Detect which cell encompasses the target text, then output its [x, y] center coordinate. 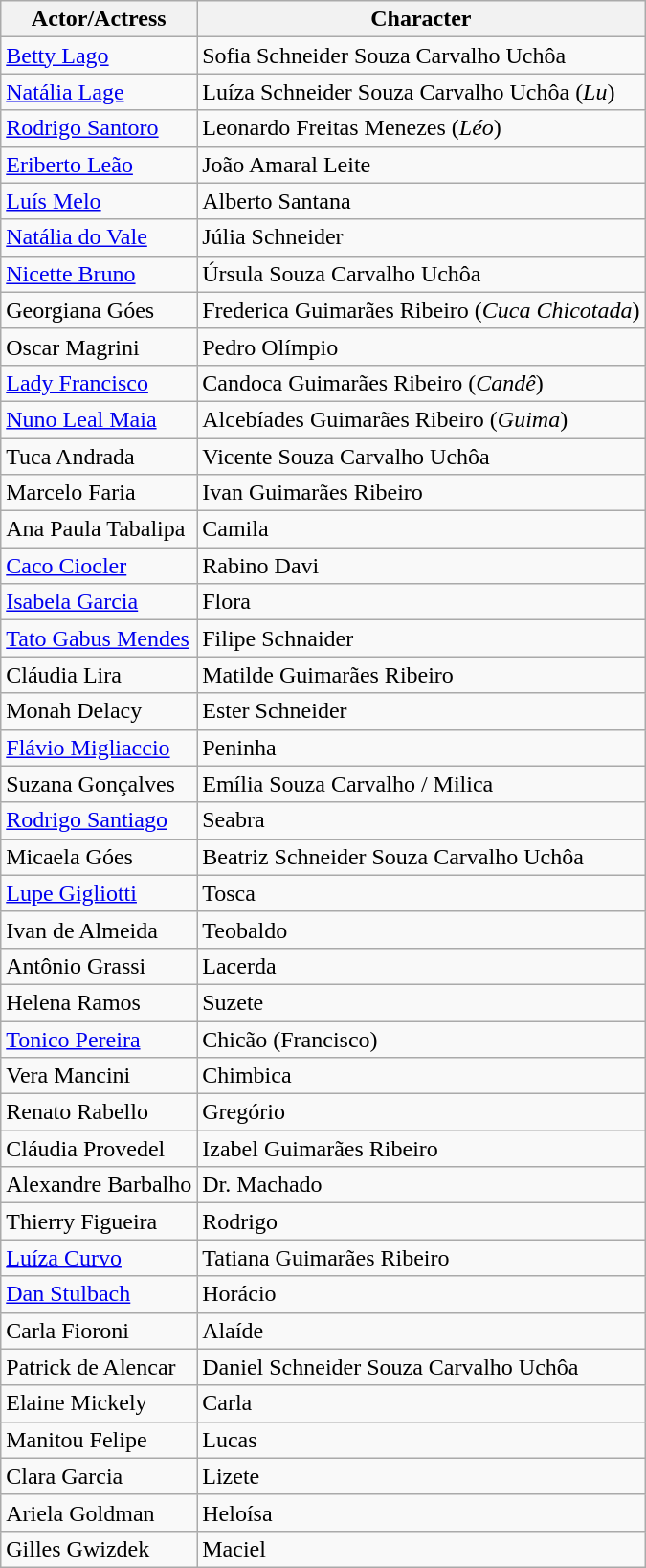
Lupe Gigliotti [100, 893]
Alexandre Barbalho [100, 1185]
Emília Souza Carvalho / Milica [421, 784]
Heloísa [421, 1512]
Candoca Guimarães Ribeiro (Candê) [421, 383]
Alberto Santana [421, 201]
Carla Fioroni [100, 1331]
Ivan de Almeida [100, 930]
Pedro Olímpio [421, 347]
Camila [421, 529]
Manitou Felipe [100, 1440]
Cláudia Provedel [100, 1149]
Ana Paula Tabalipa [100, 529]
Natália Lage [100, 92]
Nicette Bruno [100, 274]
Luís Melo [100, 201]
Patrick de Alencar [100, 1367]
Lizete [421, 1476]
Ester Schneider [421, 711]
Georgiana Góes [100, 310]
Tosca [421, 893]
Gregório [421, 1112]
Tuca Andrada [100, 457]
Maciel [421, 1549]
Júlia Schneider [421, 237]
Úrsula Souza Carvalho Uchôa [421, 274]
Filipe Schnaider [421, 638]
Peninha [421, 748]
Flávio Migliaccio [100, 748]
Daniel Schneider Souza Carvalho Uchôa [421, 1367]
Cláudia Lira [100, 675]
Betty Lago [100, 56]
Tonico Pereira [100, 1039]
Caco Ciocler [100, 566]
Ariela Goldman [100, 1512]
Chicão (Francisco) [421, 1039]
Oscar Magrini [100, 347]
Izabel Guimarães Ribeiro [421, 1149]
Rabino Davi [421, 566]
Ivan Guimarães Ribeiro [421, 493]
Lady Francisco [100, 383]
Suzete [421, 1002]
Helena Ramos [100, 1002]
Tato Gabus Mendes [100, 638]
Horácio [421, 1294]
Gilles Gwizdek [100, 1549]
Elaine Mickely [100, 1403]
Character [421, 19]
Actor/Actress [100, 19]
Leonardo Freitas Menezes (Léo) [421, 128]
Eriberto Leão [100, 165]
Seabra [421, 820]
Frederica Guimarães Ribeiro (Cuca Chicotada) [421, 310]
Monah Delacy [100, 711]
Suzana Gonçalves [100, 784]
Thierry Figueira [100, 1221]
Sofia Schneider Souza Carvalho Uchôa [421, 56]
Tatiana Guimarães Ribeiro [421, 1258]
Chimbica [421, 1076]
Teobaldo [421, 930]
Rodrigo Santiago [100, 820]
Nuno Leal Maia [100, 419]
Antônio Grassi [100, 966]
Luíza Schneider Souza Carvalho Uchôa (Lu) [421, 92]
Rodrigo Santoro [100, 128]
Renato Rabello [100, 1112]
Luíza Curvo [100, 1258]
Matilde Guimarães Ribeiro [421, 675]
Vera Mancini [100, 1076]
Flora [421, 602]
Clara Garcia [100, 1476]
Isabela Garcia [100, 602]
Beatriz Schneider Souza Carvalho Uchôa [421, 857]
Dan Stulbach [100, 1294]
Lucas [421, 1440]
Lacerda [421, 966]
João Amaral Leite [421, 165]
Natália do Vale [100, 237]
Marcelo Faria [100, 493]
Rodrigo [421, 1221]
Dr. Machado [421, 1185]
Micaela Góes [100, 857]
Alcebíades Guimarães Ribeiro (Guima) [421, 419]
Vicente Souza Carvalho Uchôa [421, 457]
Carla [421, 1403]
Alaíde [421, 1331]
